Locate the cell with the specified text and output its [x, y] center coordinate. 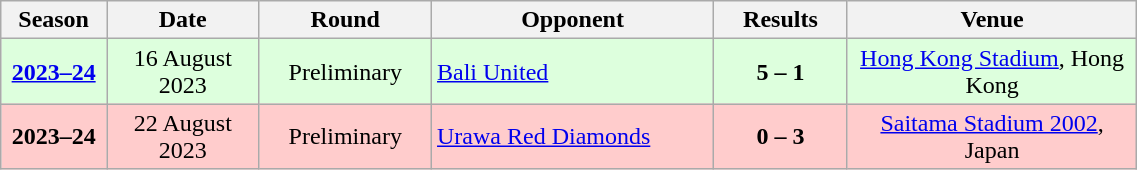
Hong Kong Stadium, Hong Kong [992, 72]
0 – 3 [781, 136]
22 August 2023 [184, 136]
Date [184, 20]
Season [54, 20]
Results [781, 20]
Urawa Red Diamonds [573, 136]
Venue [992, 20]
5 – 1 [781, 72]
Saitama Stadium 2002, Japan [992, 136]
16 August 2023 [184, 72]
Opponent [573, 20]
Bali United [573, 72]
Round [345, 20]
